Find where the given text appears and provide that cell's center as (X, Y) coordinate. 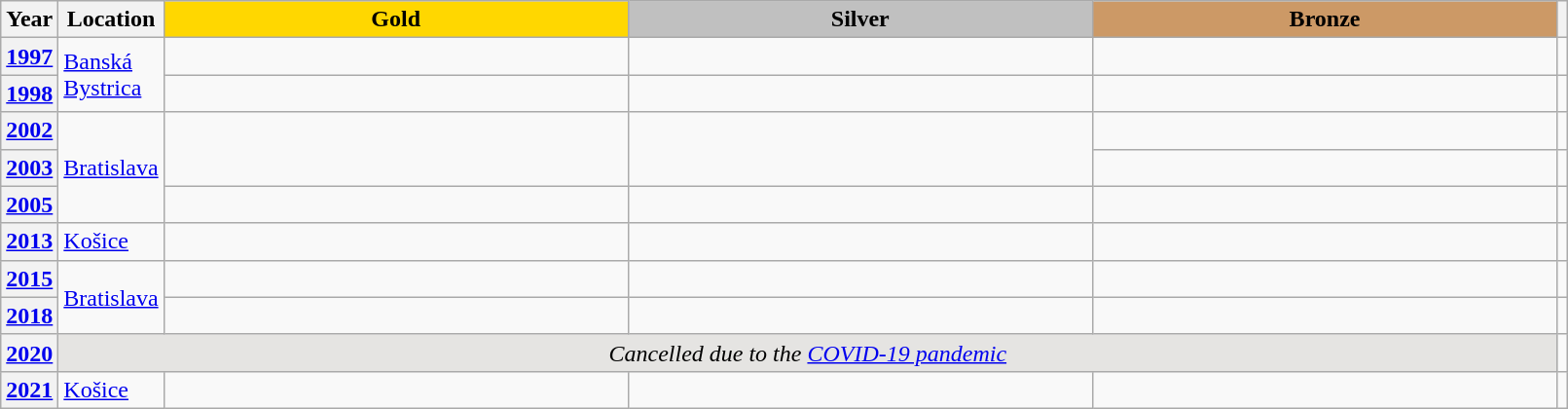
2013 (29, 242)
Silver (860, 19)
2002 (29, 130)
2005 (29, 204)
2020 (29, 353)
Bronze (1324, 19)
2015 (29, 279)
2021 (29, 390)
Location (111, 19)
2003 (29, 167)
2018 (29, 316)
Cancelled due to the COVID-19 pandemic (808, 353)
1997 (29, 56)
Gold (395, 19)
1998 (29, 93)
Banská Bystrica (111, 75)
Year (29, 19)
